Identify which cell holds the provided text, then report its (X, Y) central coordinate. 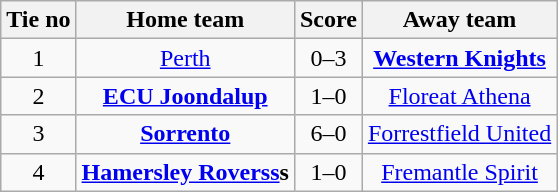
ECU Joondalup (185, 96)
Score (328, 20)
6–0 (328, 134)
Western Knights (459, 58)
Tie no (38, 20)
Hamersley Roversss (185, 172)
Fremantle Spirit (459, 172)
3 (38, 134)
Floreat Athena (459, 96)
4 (38, 172)
Forrestfield United (459, 134)
1 (38, 58)
Sorrento (185, 134)
Perth (185, 58)
0–3 (328, 58)
2 (38, 96)
Away team (459, 20)
Home team (185, 20)
